Identify which cell holds the provided text, then report its (X, Y) central coordinate. 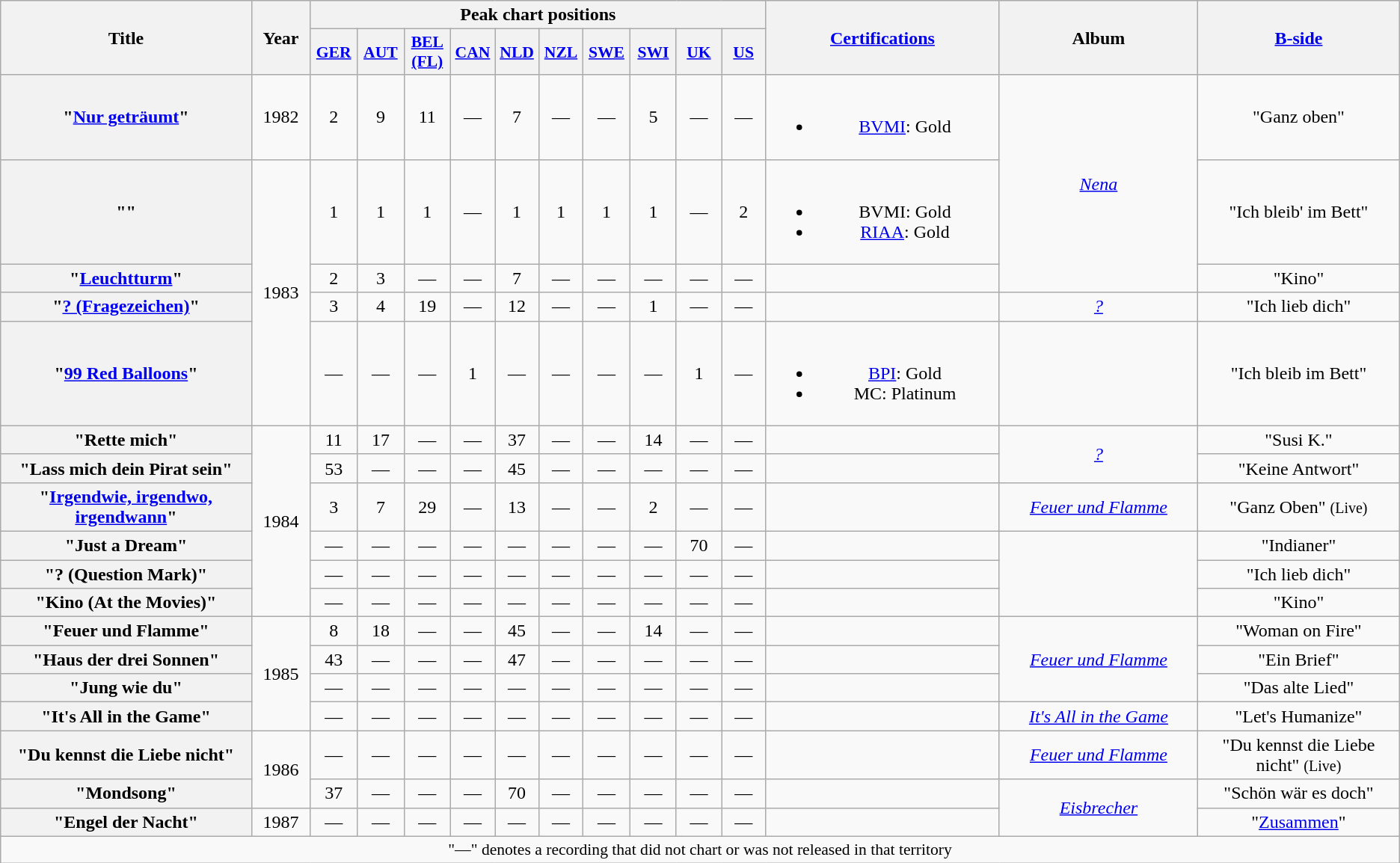
43 (334, 660)
"Ich bleib' im Bett" (1299, 212)
Title (126, 37)
GER (334, 52)
"Nur geträumt" (126, 117)
9 (381, 117)
17 (381, 440)
"Leuchtturm" (126, 278)
BEL(FL) (427, 52)
"Mondsong" (126, 793)
"Zusammen" (1299, 822)
"Das alte Lied" (1299, 688)
BPI: GoldMC: Platinum (882, 373)
1982 (281, 117)
12 (518, 307)
"Schön wär es doch" (1299, 793)
"Ganz Oben" (Live) (1299, 507)
Album (1098, 37)
AUT (381, 52)
47 (518, 660)
4 (381, 307)
"Just a Dream" (126, 545)
1984 (281, 520)
"? (Fragezeichen)" (126, 307)
"Rette mich" (126, 440)
"Indianer" (1299, 545)
"" (126, 212)
1983 (281, 292)
1987 (281, 822)
"Engel der Nacht" (126, 822)
29 (427, 507)
"Kino (At the Movies)" (126, 603)
Year (281, 37)
CAN (473, 52)
Peak chart positions (538, 15)
53 (334, 468)
UK (699, 52)
1985 (281, 674)
"Irgendwie, irgendwo, irgendwann" (126, 507)
19 (427, 307)
"Haus der drei Sonnen" (126, 660)
"—" denotes a recording that did not chart or was not released in that territory (700, 850)
1986 (281, 769)
"? (Question Mark)" (126, 574)
"Du kennst die Liebe nicht" (126, 755)
Nena (1098, 184)
8 (334, 631)
BVMI: Gold (882, 117)
"Keine Antwort" (1299, 468)
"Ganz oben" (1299, 117)
"It's All in the Game" (126, 716)
"Lass mich dein Pirat sein" (126, 468)
SWI (653, 52)
"Susi K." (1299, 440)
B-side (1299, 37)
"Let's Humanize" (1299, 716)
Certifications (882, 37)
"Ein Brief" (1299, 660)
18 (381, 631)
"Feuer und Flamme" (126, 631)
"Jung wie du" (126, 688)
"Ich bleib im Bett" (1299, 373)
SWE (606, 52)
NZL (561, 52)
"Woman on Fire" (1299, 631)
5 (653, 117)
13 (518, 507)
Eisbrecher (1098, 808)
NLD (518, 52)
US (743, 52)
BVMI: GoldRIAA: Gold (882, 212)
"99 Red Balloons" (126, 373)
It's All in the Game (1098, 716)
"Du kennst die Liebe nicht" (Live) (1299, 755)
